For the text-containing cell, return its midpoint in [x, y] coordinate format. 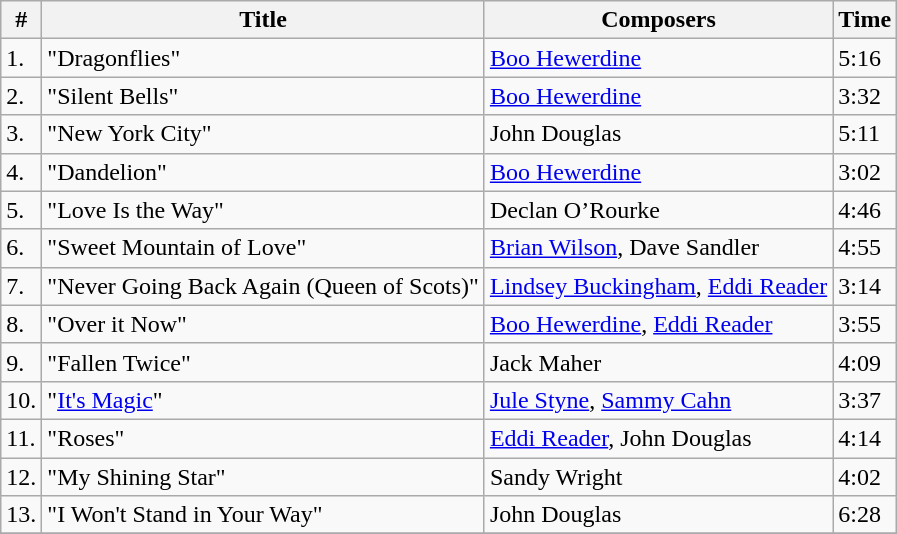
10. [22, 400]
5:11 [865, 134]
6:28 [865, 515]
"My Shining Star" [264, 477]
"Never Going Back Again (Queen of Scots)" [264, 286]
Jule Styne, Sammy Cahn [658, 400]
Lindsey Buckingham, Eddi Reader [658, 286]
4:09 [865, 362]
8. [22, 324]
"Silent Bells" [264, 96]
3:55 [865, 324]
5. [22, 210]
"Over it Now" [264, 324]
3:32 [865, 96]
1. [22, 58]
11. [22, 438]
3:02 [865, 172]
4:14 [865, 438]
"Love Is the Way" [264, 210]
4:46 [865, 210]
"Dandelion" [264, 172]
"New York City" [264, 134]
3. [22, 134]
"It's Magic" [264, 400]
"Dragonflies" [264, 58]
3:37 [865, 400]
# [22, 20]
7. [22, 286]
Brian Wilson, Dave Sandler [658, 248]
"Roses" [264, 438]
3:14 [865, 286]
9. [22, 362]
Jack Maher [658, 362]
Sandy Wright [658, 477]
"Sweet Mountain of Love" [264, 248]
2. [22, 96]
Declan O’Rourke [658, 210]
"Fallen Twice" [264, 362]
4:02 [865, 477]
Time [865, 20]
4. [22, 172]
12. [22, 477]
Eddi Reader, John Douglas [658, 438]
5:16 [865, 58]
6. [22, 248]
"I Won't Stand in Your Way" [264, 515]
Boo Hewerdine, Eddi Reader [658, 324]
4:55 [865, 248]
Composers [658, 20]
Title [264, 20]
13. [22, 515]
